Identify which cell holds the provided text, then report its (x, y) central coordinate. 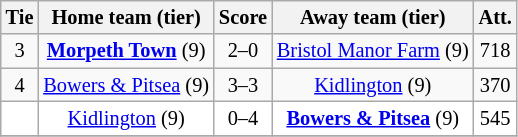
Home team (tier) (126, 17)
0–4 (243, 118)
Att. (496, 17)
3–3 (243, 85)
Morpeth Town (9) (126, 51)
Bristol Manor Farm (9) (373, 51)
Tie (20, 17)
Away team (tier) (373, 17)
545 (496, 118)
718 (496, 51)
2–0 (243, 51)
3 (20, 51)
4 (20, 85)
Score (243, 17)
370 (496, 85)
